Determine the [X, Y] coordinate at the center of the cell enclosing the given text.  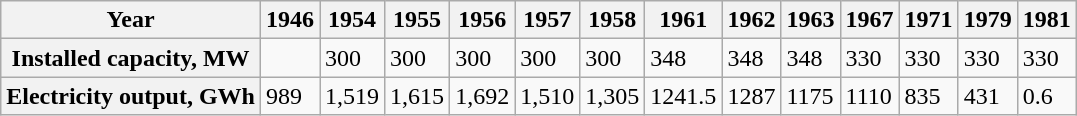
989 [290, 96]
Installed capacity, MW [131, 58]
835 [928, 96]
1963 [810, 20]
0.6 [1046, 96]
431 [988, 96]
1287 [752, 96]
1,692 [482, 96]
1958 [612, 20]
1957 [548, 20]
1967 [870, 20]
1,615 [418, 96]
1,305 [612, 96]
1175 [810, 96]
1241.5 [684, 96]
Year [131, 20]
1971 [928, 20]
1,510 [548, 96]
Electricity output, GWh [131, 96]
1955 [418, 20]
1981 [1046, 20]
1961 [684, 20]
1,519 [352, 96]
1956 [482, 20]
1954 [352, 20]
1979 [988, 20]
1110 [870, 96]
1946 [290, 20]
1962 [752, 20]
